Determine the (x, y) coordinate at the center of the cell enclosing the given text.  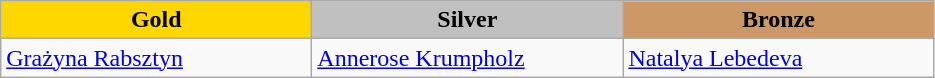
Bronze (778, 20)
Silver (468, 20)
Grażyna Rabsztyn (156, 58)
Annerose Krumpholz (468, 58)
Gold (156, 20)
Natalya Lebedeva (778, 58)
